Scan for the cell matching the given text and deliver its (X, Y) coordinate at center. 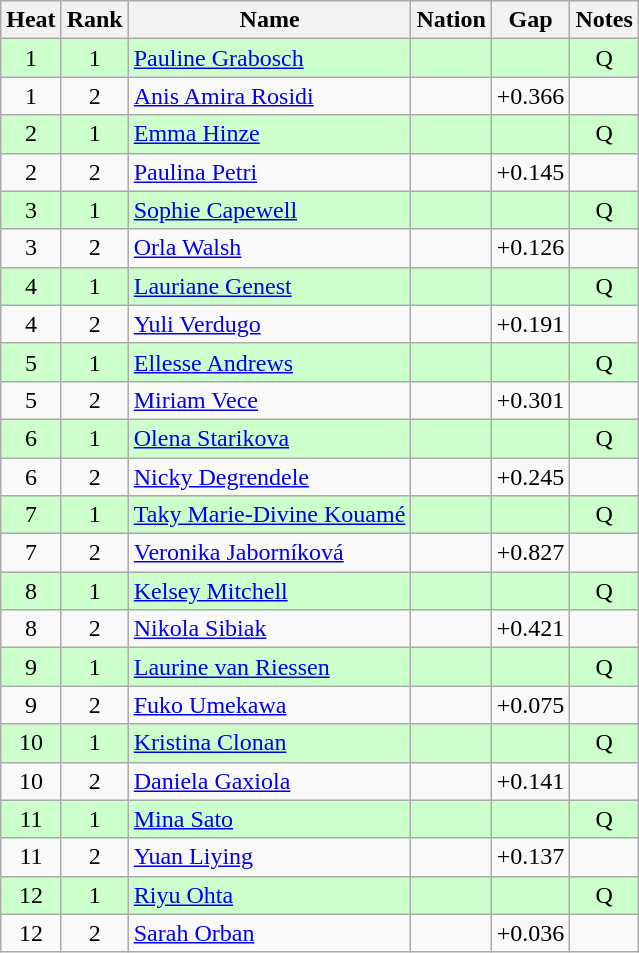
Kristina Clonan (270, 743)
Yuli Verdugo (270, 324)
+0.126 (530, 248)
Rank (94, 20)
Sophie Capewell (270, 210)
Fuko Umekawa (270, 705)
Daniela Gaxiola (270, 781)
+0.141 (530, 781)
+0.191 (530, 324)
Gap (530, 20)
+0.137 (530, 857)
Nikola Sibiak (270, 629)
Riyu Ohta (270, 895)
Anis Amira Rosidi (270, 96)
Lauriane Genest (270, 286)
Pauline Grabosch (270, 58)
Paulina Petri (270, 172)
+0.036 (530, 933)
Notes (604, 20)
Ellesse Andrews (270, 362)
Olena Starikova (270, 438)
Taky Marie-Divine Kouamé (270, 515)
Heat (31, 20)
+0.366 (530, 96)
Nation (451, 20)
+0.075 (530, 705)
Nicky Degrendele (270, 477)
Mina Sato (270, 819)
+0.245 (530, 477)
Emma Hinze (270, 134)
Sarah Orban (270, 933)
Miriam Vece (270, 400)
Laurine van Riessen (270, 667)
+0.421 (530, 629)
Yuan Liying (270, 857)
Name (270, 20)
+0.145 (530, 172)
Kelsey Mitchell (270, 591)
Orla Walsh (270, 248)
+0.301 (530, 400)
+0.827 (530, 553)
Veronika Jaborníková (270, 553)
